From the cell containing the given text, extract its center point as (x, y) coordinate. 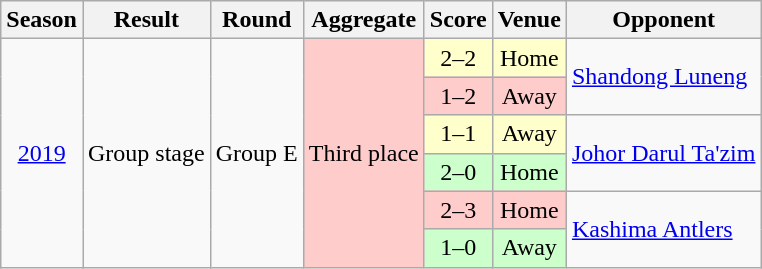
1–1 (458, 134)
Season (42, 20)
2–0 (458, 172)
Venue (529, 20)
1–0 (458, 248)
Johor Darul Ta'zim (664, 153)
2–2 (458, 58)
2–3 (458, 210)
Score (458, 20)
Result (146, 20)
Round (256, 20)
Group E (256, 153)
2019 (42, 153)
Opponent (664, 20)
1–2 (458, 96)
Aggregate (364, 20)
Shandong Luneng (664, 77)
Group stage (146, 153)
Kashima Antlers (664, 229)
Third place (364, 153)
